Extract the (X, Y) coordinate from the center of the cell holding the provided text.  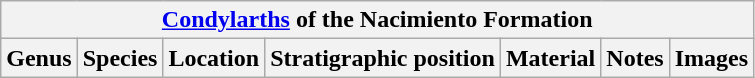
Species (120, 58)
Genus (39, 58)
Stratigraphic position (383, 58)
Notes (635, 58)
Material (550, 58)
Location (214, 58)
Condylarths of the Nacimiento Formation (378, 20)
Images (711, 58)
